Detect which cell encompasses the target text, then output its (x, y) center coordinate. 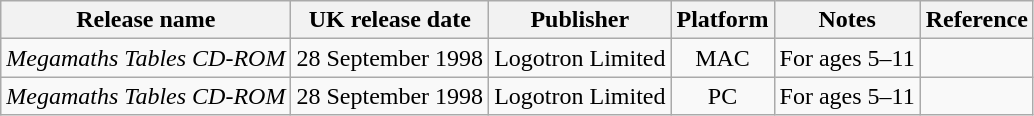
Notes (847, 20)
UK release date (390, 20)
Platform (722, 20)
MAC (722, 58)
Publisher (580, 20)
Release name (146, 20)
PC (722, 96)
Reference (976, 20)
